Determine the (X, Y) coordinate at the center of the cell enclosing the given text.  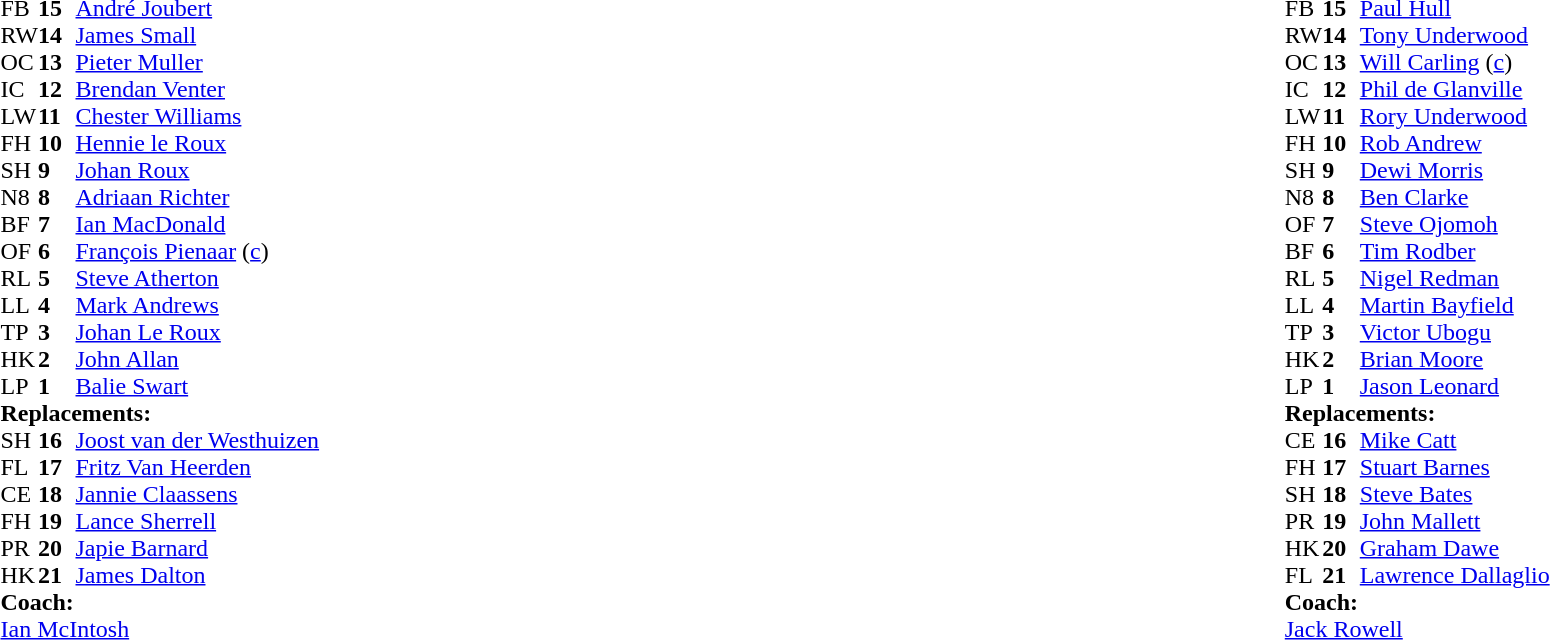
Lawrence Dallaglio (1455, 576)
François Pienaar (c) (198, 252)
Tim Rodber (1455, 252)
Lance Sherrell (198, 522)
Ian MacDonald (198, 224)
Tony Underwood (1455, 36)
Rory Underwood (1455, 116)
Brian Moore (1455, 360)
Johan Roux (198, 170)
Mike Catt (1455, 440)
Graham Dawe (1455, 548)
Hennie le Roux (198, 144)
Johan Le Roux (198, 332)
Ben Clarke (1455, 198)
Will Carling (c) (1455, 62)
Victor Ubogu (1455, 332)
Balie Swart (198, 386)
Martin Bayfield (1455, 306)
Phil de Glanville (1455, 90)
Steve Atherton (198, 278)
Joost van der Westhuizen (198, 440)
John Allan (198, 360)
Mark Andrews (198, 306)
Brendan Venter (198, 90)
Nigel Redman (1455, 278)
Chester Williams (198, 116)
Japie Barnard (198, 548)
Stuart Barnes (1455, 468)
Rob Andrew (1455, 144)
Dewi Morris (1455, 170)
John Mallett (1455, 522)
Pieter Muller (198, 62)
Jason Leonard (1455, 386)
Steve Ojomoh (1455, 224)
Adriaan Richter (198, 198)
Steve Bates (1455, 494)
Jannie Claassens (198, 494)
James Small (198, 36)
James Dalton (198, 576)
Fritz Van Heerden (198, 468)
